Search for the cell housing the specified text and yield its [X, Y] center coordinate. 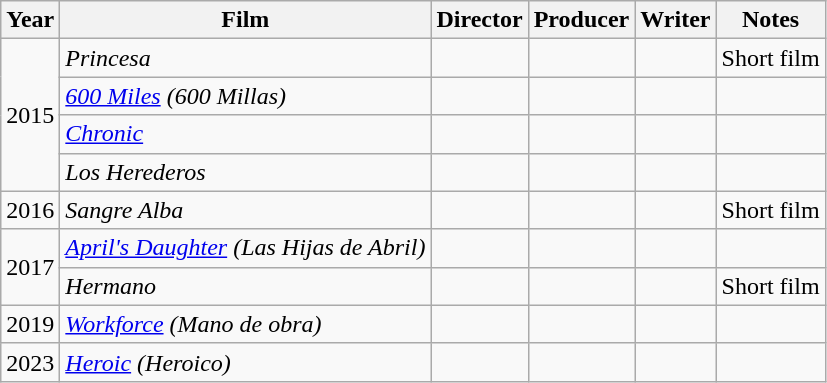
Los Herederos [246, 172]
Heroic (Heroico) [246, 362]
Director [480, 20]
Hermano [246, 286]
Workforce (Mano de obra) [246, 324]
Producer [582, 20]
Writer [676, 20]
600 Miles (600 Millas) [246, 96]
Sangre Alba [246, 210]
Chronic [246, 134]
2023 [30, 362]
Film [246, 20]
2015 [30, 115]
Princesa [246, 58]
Notes [770, 20]
2016 [30, 210]
2017 [30, 267]
2019 [30, 324]
April's Daughter (Las Hijas de Abril) [246, 248]
Year [30, 20]
